Determine the [X, Y] coordinate at the center of the cell enclosing the given text.  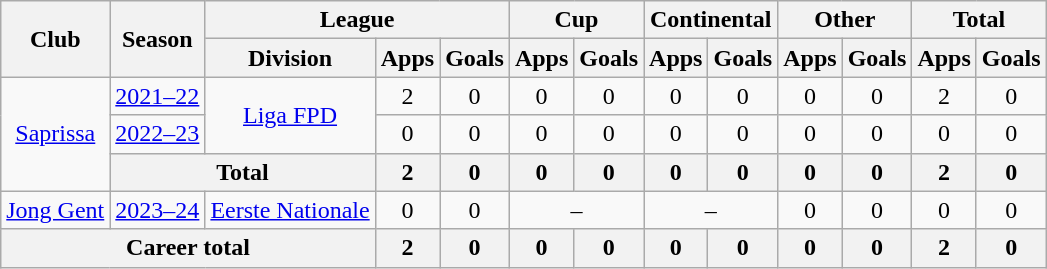
Liga FPD [290, 115]
Career total [188, 248]
League [357, 20]
Cup [576, 20]
Club [56, 39]
2023–24 [158, 210]
Eerste Nationale [290, 210]
Saprissa [56, 134]
Division [290, 58]
Season [158, 39]
Continental [711, 20]
Other [845, 20]
Jong Gent [56, 210]
2021–22 [158, 96]
2022–23 [158, 134]
